Provide the [x, y] coordinate of the cell's center where the given text is located.  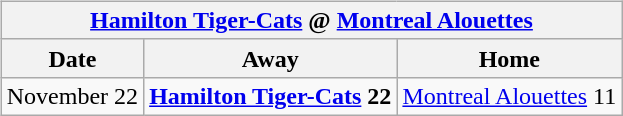
Hamilton Tiger-Cats 22 [270, 96]
Home [510, 58]
Hamilton Tiger-Cats @ Montreal Alouettes [311, 20]
November 22 [72, 96]
Date [72, 58]
Away [270, 58]
Montreal Alouettes 11 [510, 96]
